Return (x, y) of the center of cell containing provided text 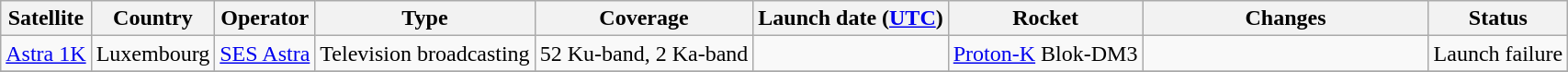
Satellite (46, 18)
Status (1498, 18)
Type (424, 18)
52 Ku-band, 2 Ka-band (644, 54)
Launch failure (1498, 54)
Astra 1K (46, 54)
SES Astra (265, 54)
Luxembourg (152, 54)
Country (152, 18)
Coverage (644, 18)
Television broadcasting (424, 54)
Operator (265, 18)
Rocket (1045, 18)
Changes (1286, 18)
Launch date (UTC) (851, 18)
Proton-K Blok-DM3 (1045, 54)
